Return [x, y] of the center of cell containing provided text 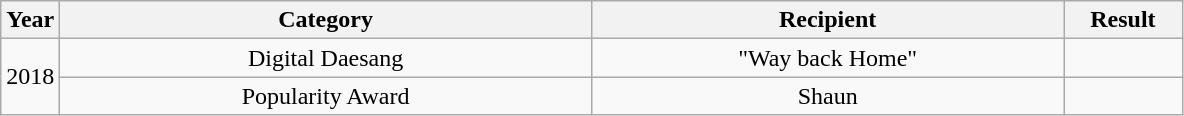
Popularity Award [326, 96]
Year [30, 20]
Digital Daesang [326, 58]
Result [1123, 20]
2018 [30, 77]
Recipient [827, 20]
Category [326, 20]
"Way back Home" [827, 58]
Shaun [827, 96]
